Provide the [X, Y] coordinate of the cell's center where the given text is located.  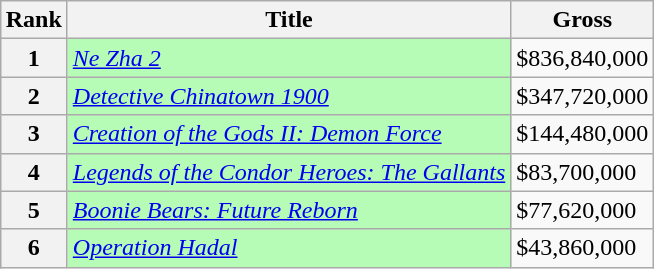
1 [34, 58]
5 [34, 210]
3 [34, 134]
Creation of the Gods II: Demon Force [288, 134]
$77,620,000 [582, 210]
Boonie Bears: Future Reborn [288, 210]
Detective Chinatown 1900 [288, 96]
Title [288, 20]
$43,860,000 [582, 248]
$347,720,000 [582, 96]
$83,700,000 [582, 172]
Legends of the Condor Heroes: The Gallants [288, 172]
$836,840,000 [582, 58]
4 [34, 172]
6 [34, 248]
Operation Hadal [288, 248]
$144,480,000 [582, 134]
Ne Zha 2 [288, 58]
Gross [582, 20]
Rank [34, 20]
2 [34, 96]
